Detect which cell encompasses the target text, then output its [x, y] center coordinate. 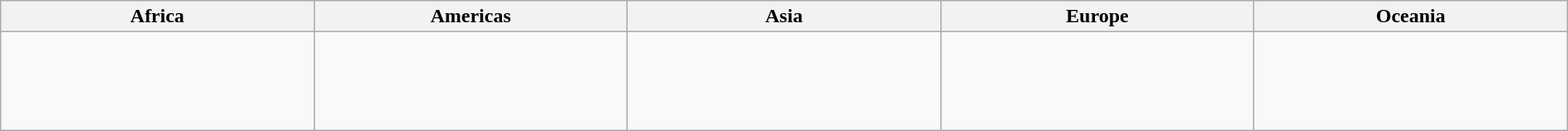
Europe [1097, 16]
Africa [157, 16]
Americas [471, 16]
Oceania [1411, 16]
Asia [784, 16]
